Return [x, y] of the center of cell containing provided text 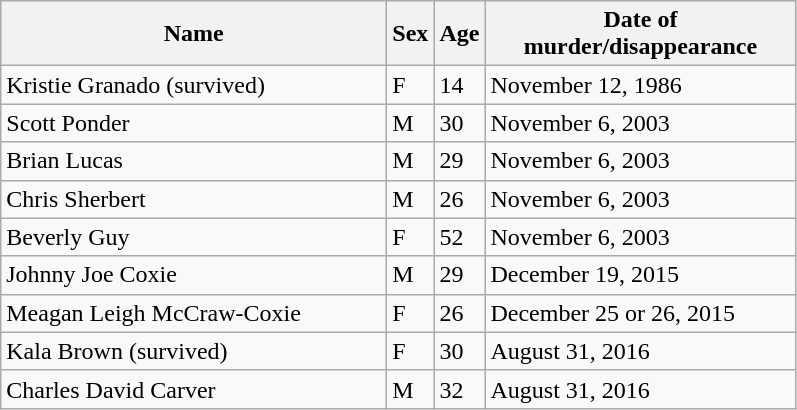
Name [194, 34]
Meagan Leigh McCraw-Coxie [194, 313]
November 12, 1986 [640, 85]
Chris Sherbert [194, 199]
14 [460, 85]
Age [460, 34]
Date of murder/disappearance [640, 34]
December 19, 2015 [640, 275]
Scott Ponder [194, 123]
32 [460, 389]
Beverly Guy [194, 237]
Brian Lucas [194, 161]
December 25 or 26, 2015 [640, 313]
Charles David Carver [194, 389]
Johnny Joe Coxie [194, 275]
Kristie Granado (survived) [194, 85]
Sex [410, 34]
Kala Brown (survived) [194, 351]
52 [460, 237]
